Locate the cell with the specified text and output its [X, Y] center coordinate. 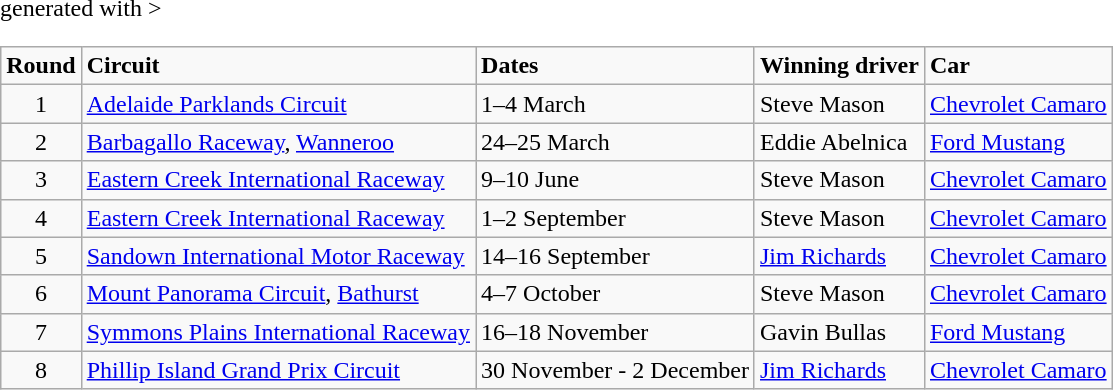
1 [41, 104]
Winning driver [839, 66]
14–16 September [616, 256]
4 [41, 218]
Eddie Abelnica [839, 142]
3 [41, 180]
Gavin Bullas [839, 332]
Mount Panorama Circuit, Bathurst [278, 294]
Car [1018, 66]
Circuit [278, 66]
24–25 March [616, 142]
Dates [616, 66]
16–18 November [616, 332]
Phillip Island Grand Prix Circuit [278, 370]
30 November - 2 December [616, 370]
7 [41, 332]
Barbagallo Raceway, Wanneroo [278, 142]
6 [41, 294]
Symmons Plains International Raceway [278, 332]
1–4 March [616, 104]
9–10 June [616, 180]
2 [41, 142]
5 [41, 256]
4–7 October [616, 294]
Round [41, 66]
Adelaide Parklands Circuit [278, 104]
Sandown International Motor Raceway [278, 256]
8 [41, 370]
1–2 September [616, 218]
